From the cell containing the given text, extract its center point as (X, Y) coordinate. 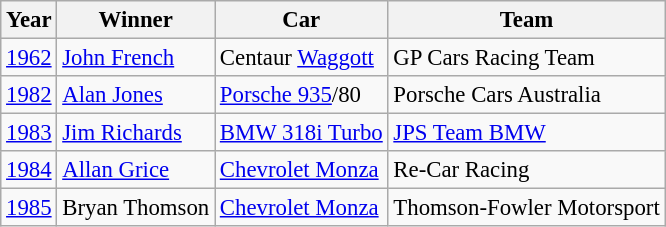
1985 (29, 208)
Porsche 935/80 (302, 95)
GP Cars Racing Team (526, 58)
JPS Team BMW (526, 133)
1982 (29, 95)
Jim Richards (136, 133)
Allan Grice (136, 170)
1983 (29, 133)
Year (29, 20)
Alan Jones (136, 95)
Car (302, 20)
Re-Car Racing (526, 170)
Winner (136, 20)
Thomson-Fowler Motorsport (526, 208)
Bryan Thomson (136, 208)
1962 (29, 58)
Team (526, 20)
1984 (29, 170)
John French (136, 58)
BMW 318i Turbo (302, 133)
Centaur Waggott (302, 58)
Porsche Cars Australia (526, 95)
